Identify which cell holds the provided text, then report its (x, y) central coordinate. 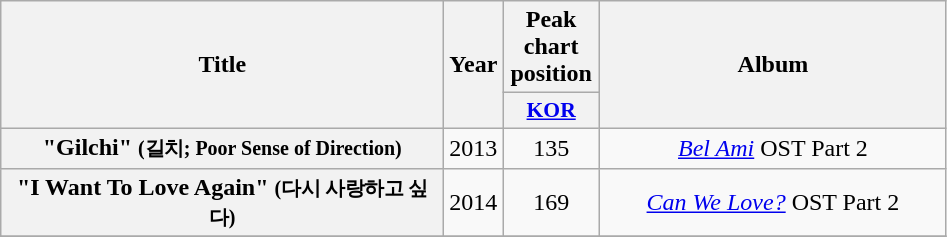
135 (552, 148)
"I Want To Love Again" (다시 사랑하고 싶다) (222, 202)
Album (772, 65)
Bel Ami OST Part 2 (772, 148)
Title (222, 65)
Year (474, 65)
Can We Love? OST Part 2 (772, 202)
KOR (552, 111)
2013 (474, 148)
2014 (474, 202)
Peak chart position (552, 47)
"Gilchi" (길치; Poor Sense of Direction) (222, 148)
169 (552, 202)
